For the text-containing cell, return its midpoint in [x, y] coordinate format. 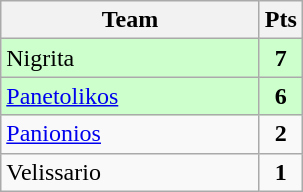
Pts [280, 20]
7 [280, 58]
Panetolikos [130, 96]
2 [280, 134]
Velissario [130, 172]
Nigrita [130, 58]
Team [130, 20]
1 [280, 172]
6 [280, 96]
Panionios [130, 134]
